Scan for the cell matching the given text and deliver its [X, Y] coordinate at center. 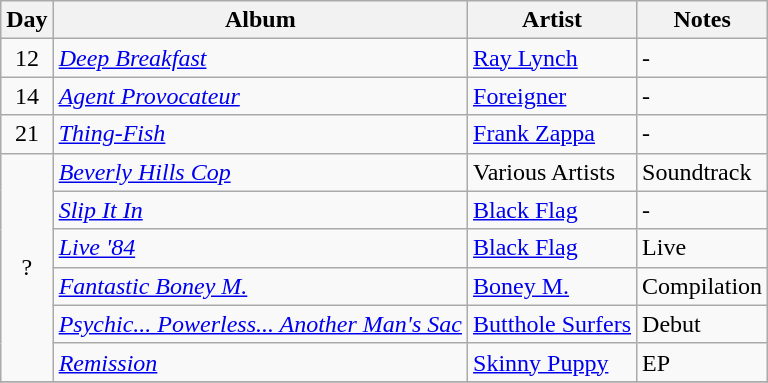
Various Artists [552, 172]
21 [27, 134]
Skinny Puppy [552, 362]
Deep Breakfast [260, 58]
Notes [702, 20]
Foreigner [552, 96]
Compilation [702, 286]
Remission [260, 362]
Soundtrack [702, 172]
Boney M. [552, 286]
Psychic... Powerless... Another Man's Sac [260, 324]
Ray Lynch [552, 58]
Album [260, 20]
Artist [552, 20]
Debut [702, 324]
Agent Provocateur [260, 96]
EP [702, 362]
? [27, 267]
Day [27, 20]
Live '84 [260, 248]
14 [27, 96]
12 [27, 58]
Beverly Hills Cop [260, 172]
Thing-Fish [260, 134]
Frank Zappa [552, 134]
Butthole Surfers [552, 324]
Slip It In [260, 210]
Fantastic Boney M. [260, 286]
Live [702, 248]
